Search for the cell housing the specified text and yield its (X, Y) center coordinate. 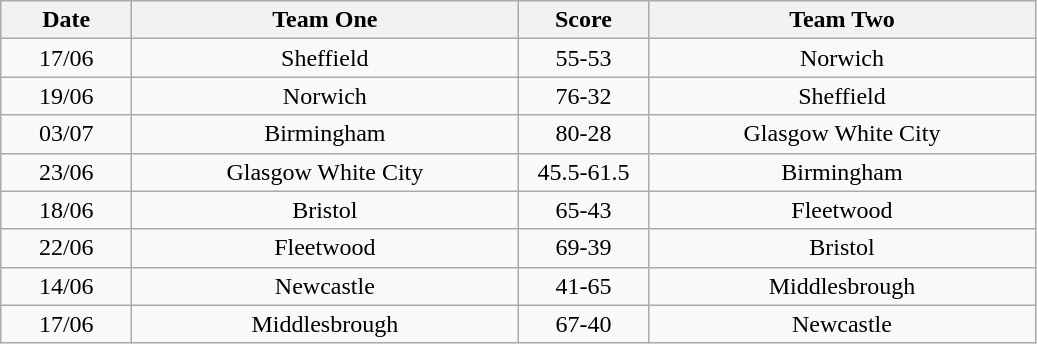
23/06 (66, 172)
22/06 (66, 248)
Score (584, 20)
Team One (325, 20)
Date (66, 20)
18/06 (66, 210)
45.5-61.5 (584, 172)
Team Two (842, 20)
65-43 (584, 210)
67-40 (584, 324)
69-39 (584, 248)
14/06 (66, 286)
41-65 (584, 286)
76-32 (584, 96)
19/06 (66, 96)
80-28 (584, 134)
03/07 (66, 134)
55-53 (584, 58)
